Search for the cell housing the specified text and yield its [x, y] center coordinate. 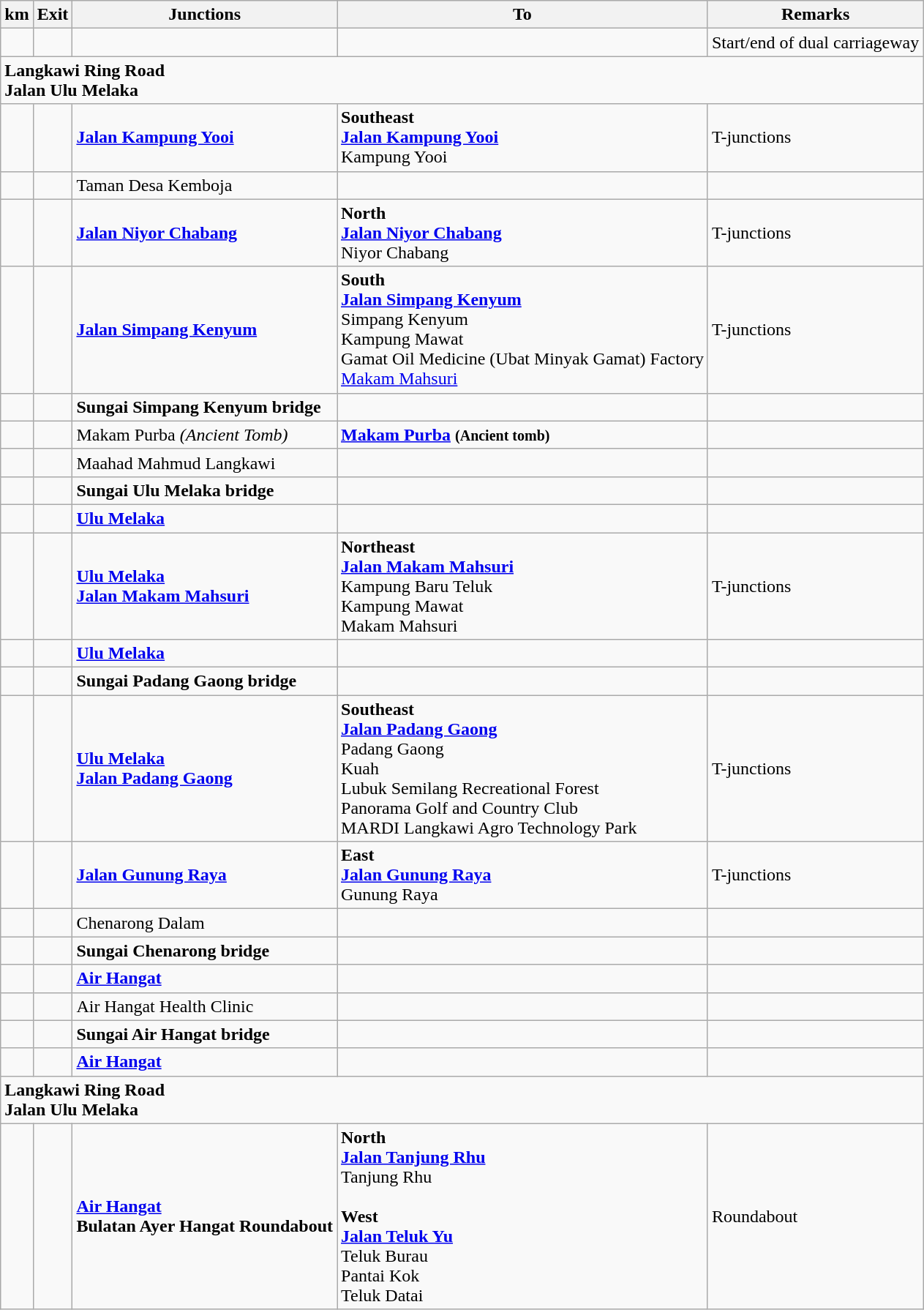
Jalan Kampung Yooi [205, 138]
Makam Purba (Ancient Tomb) [205, 435]
Sungai Ulu Melaka bridge [205, 490]
Ulu Melaka Jalan Padang Gaong [205, 768]
Air Hangat Health Clinic [205, 1006]
Maahad Mahmud Langkawi [205, 463]
East Jalan Gunung RayaGunung Raya [522, 875]
North Jalan Niyor ChabangNiyor Chabang [522, 233]
Remarks [815, 15]
Junctions [205, 15]
Sungai Padang Gaong bridge [205, 681]
Ulu Melaka Jalan Makam Mahsuri [205, 586]
km [17, 15]
Roundabout [815, 1216]
Southeast Jalan Padang GaongPadang GaongKuahLubuk Semilang Recreational Forest Panorama Golf and Country ClubMARDI Langkawi Agro Technology Park [522, 768]
Exit [53, 15]
Southeast Jalan Kampung YooiKampung Yooi [522, 138]
Jalan Simpang Kenyum [205, 329]
Makam Purba (Ancient tomb) [522, 435]
Jalan Niyor Chabang [205, 233]
To [522, 15]
Northeast Jalan Makam MahsuriKampung Baru TelukKampung MawatMakam Mahsuri [522, 586]
Chenarong Dalam [205, 923]
Start/end of dual carriageway [815, 42]
North Jalan Tanjung RhuTanjung RhuWest Jalan Teluk YuTeluk BurauPantai KokTeluk Datai [522, 1216]
Taman Desa Kemboja [205, 185]
Air HangatBulatan Ayer Hangat Roundabout [205, 1216]
Jalan Gunung Raya [205, 875]
South Jalan Simpang Kenyum Simpang Kenyum Kampung MawatGamat Oil Medicine (Ubat Minyak Gamat) FactoryMakam Mahsuri [522, 329]
Sungai Chenarong bridge [205, 951]
Sungai Simpang Kenyum bridge [205, 407]
Sungai Air Hangat bridge [205, 1034]
